For the text-containing cell, return its midpoint in [X, Y] coordinate format. 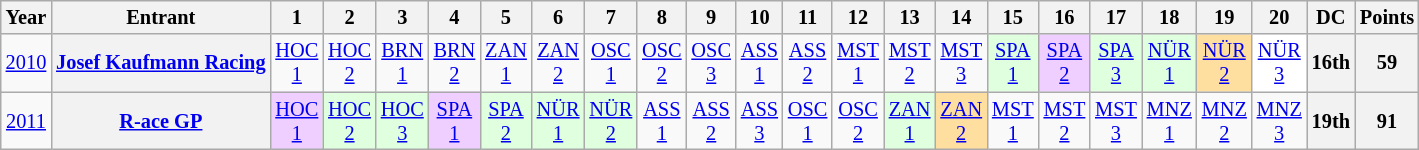
17 [1116, 17]
5 [506, 17]
Entrant [160, 17]
91 [1387, 121]
12 [858, 17]
OSC3 [712, 63]
16th [1331, 63]
2011 [26, 121]
MNZ3 [1280, 121]
15 [1013, 17]
59 [1387, 63]
18 [1170, 17]
19 [1224, 17]
1 [296, 17]
R-ace GP [160, 121]
ASS3 [760, 121]
Josef Kaufmann Racing [160, 63]
MNZ2 [1224, 121]
Year [26, 17]
19th [1331, 121]
9 [712, 17]
2010 [26, 63]
3 [402, 17]
13 [910, 17]
Points [1387, 17]
20 [1280, 17]
7 [610, 17]
2 [350, 17]
NÜR3 [1280, 63]
BRN1 [402, 63]
11 [808, 17]
BRN2 [455, 63]
8 [662, 17]
HOC3 [402, 121]
4 [455, 17]
DC [1331, 17]
SPA3 [1116, 63]
MNZ1 [1170, 121]
14 [961, 17]
10 [760, 17]
6 [558, 17]
16 [1065, 17]
